Capture the cell that displays the provided text and extract its [X, Y] central coordinate. 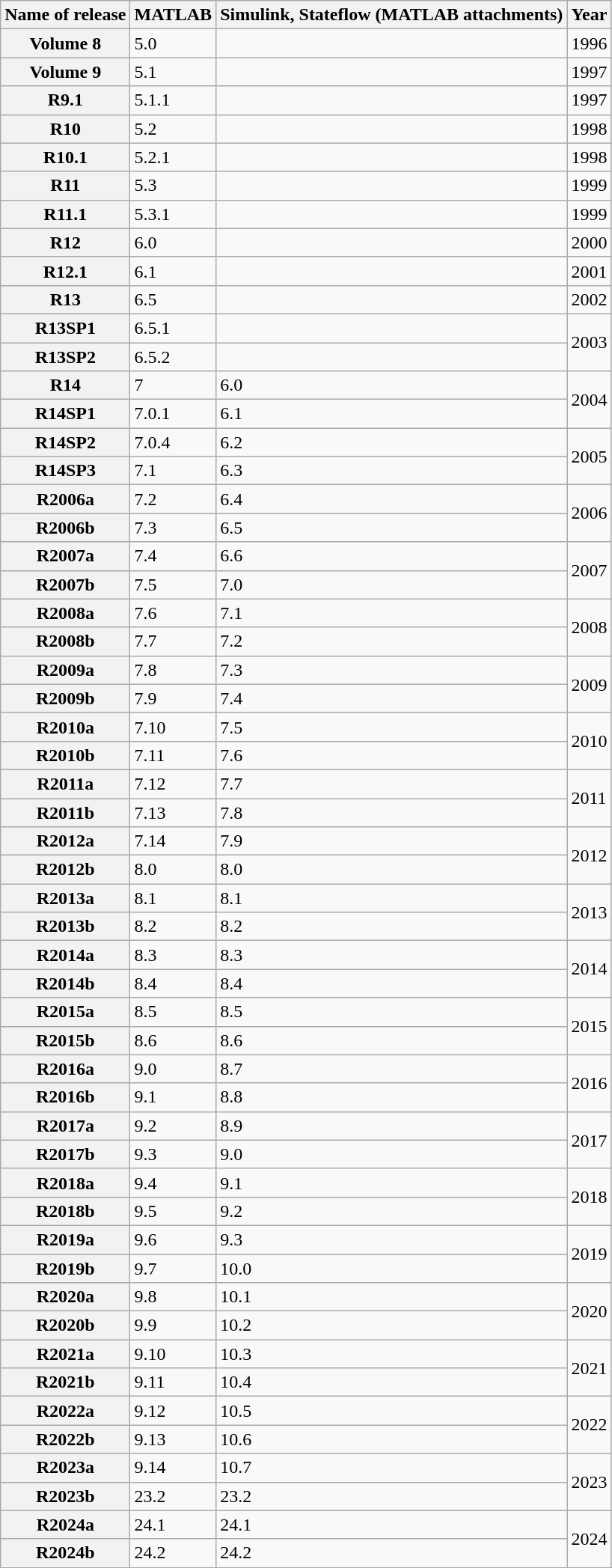
2010 [590, 741]
R2024b [66, 1553]
R2016b [66, 1097]
9.12 [174, 1411]
2005 [590, 457]
R10 [66, 129]
2013 [590, 912]
2022 [590, 1425]
Volume 8 [66, 43]
8.8 [392, 1097]
2008 [590, 627]
5.1 [174, 72]
R2023b [66, 1496]
9.4 [174, 1183]
2002 [590, 299]
2011 [590, 798]
R13SP2 [66, 357]
9.5 [174, 1211]
R2006b [66, 528]
7.11 [174, 755]
R2011a [66, 784]
2014 [590, 969]
R2012a [66, 841]
7.10 [174, 727]
R2015b [66, 1040]
R14SP1 [66, 414]
9.6 [174, 1239]
Volume 9 [66, 72]
2024 [590, 1539]
5.2 [174, 129]
R2019b [66, 1269]
10.3 [392, 1354]
R2023a [66, 1468]
R2024a [66, 1525]
10.5 [392, 1411]
R13 [66, 299]
5.1.1 [174, 100]
R2022a [66, 1411]
R11.1 [66, 214]
9.11 [174, 1382]
5.2.1 [174, 157]
R2017b [66, 1154]
R2009b [66, 698]
9.10 [174, 1354]
10.1 [392, 1297]
2006 [590, 513]
R9.1 [66, 100]
2019 [590, 1254]
2009 [590, 684]
Simulink, Stateflow (MATLAB attachments) [392, 15]
R2021a [66, 1354]
7.0.1 [174, 414]
5.0 [174, 43]
10.7 [392, 1468]
R2010b [66, 755]
8.9 [392, 1126]
7.0.4 [174, 442]
2007 [590, 570]
R14 [66, 385]
2023 [590, 1482]
R2008b [66, 641]
R2018a [66, 1183]
10.4 [392, 1382]
R2016a [66, 1069]
10.0 [392, 1269]
2017 [590, 1140]
R14SP2 [66, 442]
R2006a [66, 499]
2000 [590, 242]
8.7 [392, 1069]
7.12 [174, 784]
R2018b [66, 1211]
2003 [590, 342]
R2015a [66, 1012]
R2013b [66, 927]
9.7 [174, 1269]
5.3 [174, 186]
R2010a [66, 727]
R2012b [66, 870]
2016 [590, 1083]
6.4 [392, 499]
R2019a [66, 1239]
2020 [590, 1311]
1996 [590, 43]
2015 [590, 1026]
R14SP3 [66, 471]
5.3.1 [174, 214]
R2014a [66, 955]
R2020a [66, 1297]
7.0 [392, 585]
9.8 [174, 1297]
R10.1 [66, 157]
Name of release [66, 15]
R2014b [66, 983]
R2021b [66, 1382]
R13SP1 [66, 328]
Year [590, 15]
R2011b [66, 812]
R2008a [66, 613]
6.2 [392, 442]
R2022b [66, 1439]
6.3 [392, 471]
R2009a [66, 670]
10.2 [392, 1326]
6.5.1 [174, 328]
R2007a [66, 556]
R11 [66, 186]
6.6 [392, 556]
6.5.2 [174, 357]
9.9 [174, 1326]
9.13 [174, 1439]
2012 [590, 855]
2004 [590, 400]
2018 [590, 1197]
R2020b [66, 1326]
R12.1 [66, 271]
R2013a [66, 898]
7.14 [174, 841]
R2007b [66, 585]
R12 [66, 242]
7 [174, 385]
R2017a [66, 1126]
10.6 [392, 1439]
2001 [590, 271]
MATLAB [174, 15]
9.14 [174, 1468]
2021 [590, 1368]
7.13 [174, 812]
